Detect which cell encompasses the target text, then output its (X, Y) center coordinate. 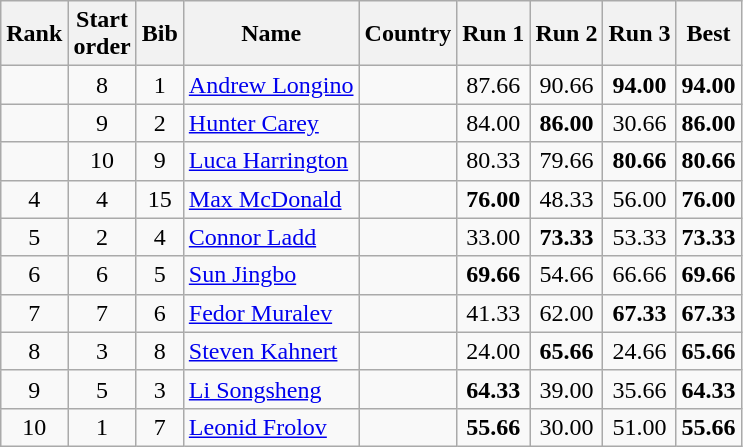
54.66 (566, 275)
Li Songsheng (271, 389)
84.00 (494, 123)
Run 3 (640, 34)
24.66 (640, 351)
80.33 (494, 161)
56.00 (640, 199)
24.00 (494, 351)
39.00 (566, 389)
Andrew Longino (271, 85)
30.00 (566, 427)
Sun Jingbo (271, 275)
Best (708, 34)
Bib (160, 34)
48.33 (566, 199)
87.66 (494, 85)
62.00 (566, 313)
Luca Harrington (271, 161)
Run 2 (566, 34)
15 (160, 199)
Fedor Muralev (271, 313)
Rank (34, 34)
35.66 (640, 389)
30.66 (640, 123)
Max McDonald (271, 199)
Leonid Frolov (271, 427)
Connor Ladd (271, 237)
Hunter Carey (271, 123)
Steven Kahnert (271, 351)
79.66 (566, 161)
66.66 (640, 275)
Country (408, 34)
33.00 (494, 237)
Startorder (102, 34)
53.33 (640, 237)
51.00 (640, 427)
90.66 (566, 85)
41.33 (494, 313)
Run 1 (494, 34)
Name (271, 34)
